Identify which cell holds the provided text, then report its [x, y] central coordinate. 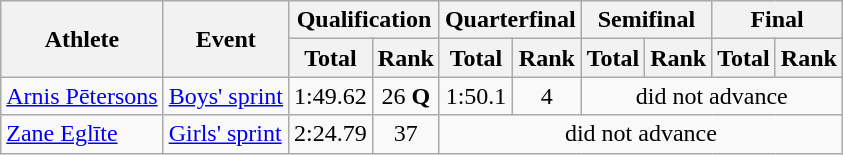
37 [406, 134]
26 Q [406, 96]
1:50.1 [476, 96]
1:49.62 [331, 96]
Qualification [364, 20]
Arnis Pētersons [82, 96]
Quarterfinal [510, 20]
Athlete [82, 39]
Zane Eglīte [82, 134]
Boys' sprint [226, 96]
Semifinal [646, 20]
Final [778, 20]
2:24.79 [331, 134]
Girls' sprint [226, 134]
Event [226, 39]
4 [547, 96]
